Detect which cell encompasses the target text, then output its (x, y) center coordinate. 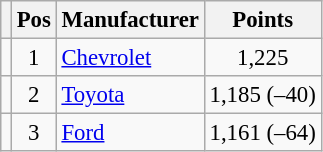
Points (262, 20)
Chevrolet (130, 58)
Toyota (130, 95)
3 (34, 133)
Manufacturer (130, 20)
Ford (130, 133)
1,225 (262, 58)
1,185 (–40) (262, 95)
1 (34, 58)
1,161 (–64) (262, 133)
2 (34, 95)
Pos (34, 20)
